Extract the [x, y] coordinate from the center of the cell holding the provided text.  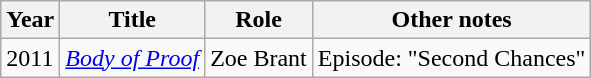
Other notes [452, 20]
Role [259, 20]
Body of Proof [132, 58]
Zoe Brant [259, 58]
Episode: "Second Chances" [452, 58]
Title [132, 20]
Year [30, 20]
2011 [30, 58]
